Determine the [X, Y] coordinate at the center of the cell enclosing the given text.  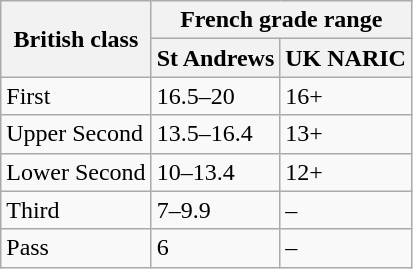
13+ [346, 134]
16+ [346, 96]
Pass [76, 248]
7–9.9 [216, 210]
12+ [346, 172]
St Andrews [216, 58]
Lower Second [76, 172]
10–13.4 [216, 172]
First [76, 96]
UK NARIC [346, 58]
Upper Second [76, 134]
British class [76, 39]
6 [216, 248]
Third [76, 210]
16.5–20 [216, 96]
13.5–16.4 [216, 134]
French grade range [281, 20]
